From the cell containing the given text, extract its center point as (x, y) coordinate. 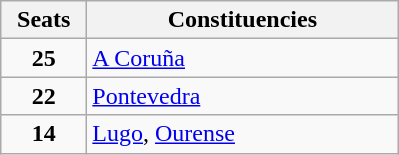
22 (44, 96)
Constituencies (242, 20)
Pontevedra (242, 96)
14 (44, 134)
A Coruña (242, 58)
Lugo, Ourense (242, 134)
25 (44, 58)
Seats (44, 20)
